Return (x, y) of the center of cell containing provided text 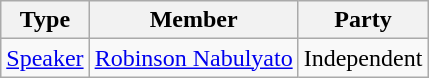
Independent (363, 58)
Member (194, 20)
Type (45, 20)
Speaker (45, 58)
Party (363, 20)
Robinson Nabulyato (194, 58)
